Return the (X, Y) coordinate for the center point of the cell that contains the specified text.  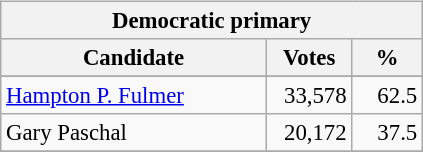
Democratic primary (212, 21)
Hampton P. Fulmer (134, 96)
Votes (309, 58)
20,172 (309, 133)
62.5 (388, 96)
% (388, 58)
37.5 (388, 133)
Gary Paschal (134, 133)
33,578 (309, 96)
Candidate (134, 58)
